Find where the given text appears and provide that cell's center as [x, y] coordinate. 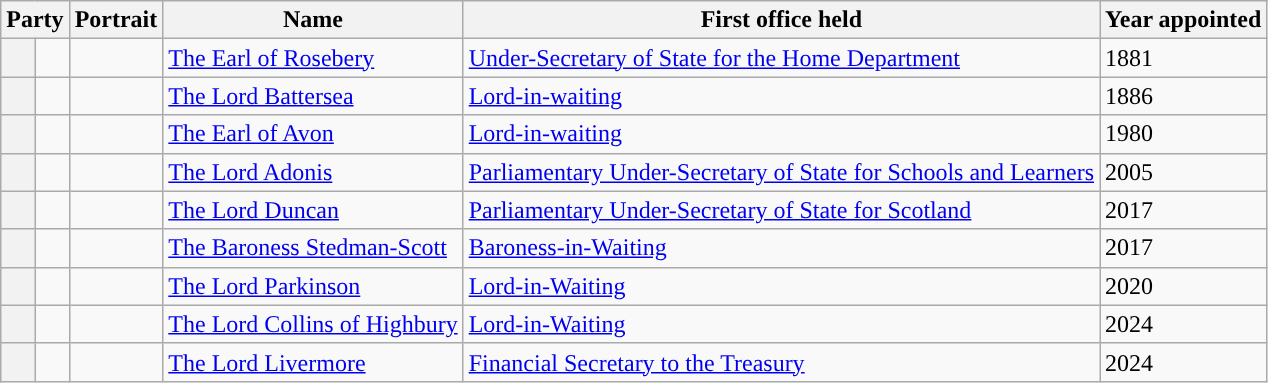
2005 [1184, 172]
The Lord Adonis [313, 172]
Baroness-in-Waiting [781, 248]
The Earl of Avon [313, 134]
1980 [1184, 134]
1881 [1184, 58]
Name [313, 20]
Year appointed [1184, 20]
The Lord Duncan [313, 210]
Party [35, 20]
The Earl of Rosebery [313, 58]
Parliamentary Under-Secretary of State for Schools and Learners [781, 172]
The Baroness Stedman-Scott [313, 248]
Portrait [116, 20]
Financial Secretary to the Treasury [781, 362]
Parliamentary Under-Secretary of State for Scotland [781, 210]
1886 [1184, 96]
Under-Secretary of State for the Home Department [781, 58]
2020 [1184, 286]
The Lord Livermore [313, 362]
The Lord Parkinson [313, 286]
First office held [781, 20]
The Lord Collins of Highbury [313, 324]
The Lord Battersea [313, 96]
